From the cell containing the given text, extract its center point as (x, y) coordinate. 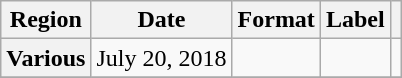
Region (46, 20)
Date (162, 20)
Format (276, 20)
July 20, 2018 (162, 58)
Various (46, 58)
Label (355, 20)
